Provide the (x, y) coordinate of the cell's center where the given text is located.  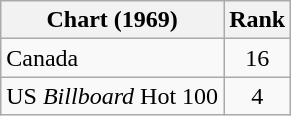
Chart (1969) (112, 20)
16 (258, 58)
4 (258, 96)
Rank (258, 20)
Canada (112, 58)
US Billboard Hot 100 (112, 96)
